Return [X, Y] of the center of cell containing provided text 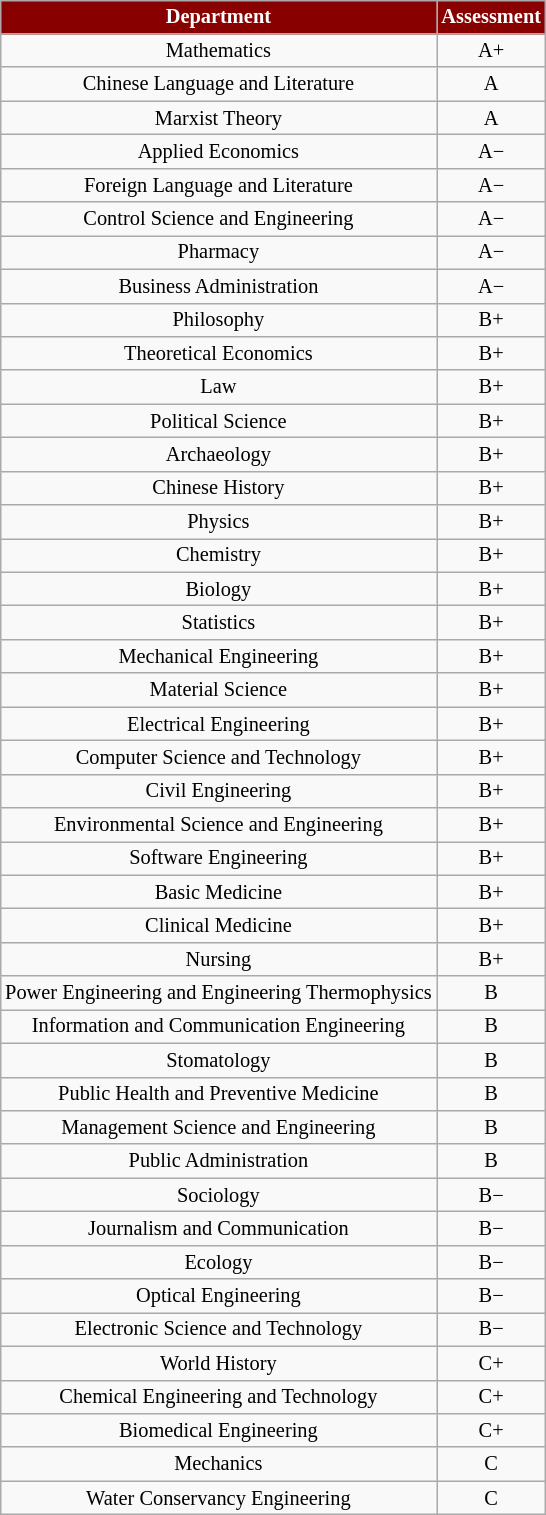
Electronic Science and Technology [218, 1330]
Stomatology [218, 1060]
Material Science [218, 690]
Control Science and Engineering [218, 219]
A+ [490, 51]
Department [218, 17]
Basic Medicine [218, 892]
Power Engineering and Engineering Thermophysics [218, 993]
Law [218, 387]
Chemistry [218, 556]
Sociology [218, 1195]
Applied Economics [218, 152]
Chinese History [218, 488]
Computer Science and Technology [218, 758]
Biology [218, 589]
Chinese Language and Literature [218, 84]
Political Science [218, 421]
Ecology [218, 1262]
Marxist Theory [218, 118]
Business Administration [218, 286]
Journalism and Communication [218, 1229]
Mathematics [218, 51]
Mechanics [218, 1464]
Information and Communication Engineering [218, 1027]
Chemical Engineering and Technology [218, 1397]
Management Science and Engineering [218, 1128]
Public Health and Preventive Medicine [218, 1094]
Clinical Medicine [218, 926]
Nursing [218, 960]
Theoretical Economics [218, 354]
Water Conservancy Engineering [218, 1498]
Mechanical Engineering [218, 657]
Public Administration [218, 1161]
Optical Engineering [218, 1296]
Foreign Language and Literature [218, 185]
Philosophy [218, 320]
Assessment [490, 17]
World History [218, 1363]
Pharmacy [218, 253]
Archaeology [218, 455]
Statistics [218, 623]
Civil Engineering [218, 791]
Environmental Science and Engineering [218, 825]
Biomedical Engineering [218, 1431]
Software Engineering [218, 859]
Physics [218, 522]
Electrical Engineering [218, 724]
